From the cell containing the given text, extract its center point as (x, y) coordinate. 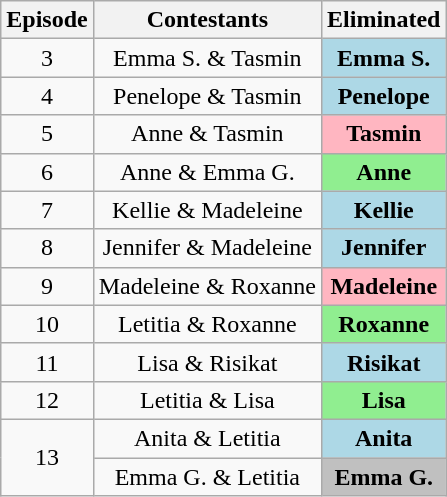
Letitia & Roxanne (207, 324)
3 (47, 58)
Risikat (384, 362)
Emma G. (384, 477)
Kellie & Madeleine (207, 210)
13 (47, 457)
4 (47, 96)
5 (47, 134)
Episode (47, 20)
10 (47, 324)
Anne & Tasmin (207, 134)
11 (47, 362)
Letitia & Lisa (207, 400)
Lisa (384, 400)
Madeleine & Roxanne (207, 286)
Anita & Letitia (207, 438)
Tasmin (384, 134)
Penelope & Tasmin (207, 96)
Lisa & Risikat (207, 362)
Roxanne (384, 324)
8 (47, 248)
9 (47, 286)
Emma G. & Letitia (207, 477)
Jennifer (384, 248)
Eliminated (384, 20)
Kellie (384, 210)
Anne & Emma G. (207, 172)
Jennifer & Madeleine (207, 248)
Penelope (384, 96)
12 (47, 400)
6 (47, 172)
Emma S. (384, 58)
Madeleine (384, 286)
Anita (384, 438)
Contestants (207, 20)
7 (47, 210)
Emma S. & Tasmin (207, 58)
Anne (384, 172)
